Scan for the cell matching the given text and deliver its [X, Y] coordinate at center. 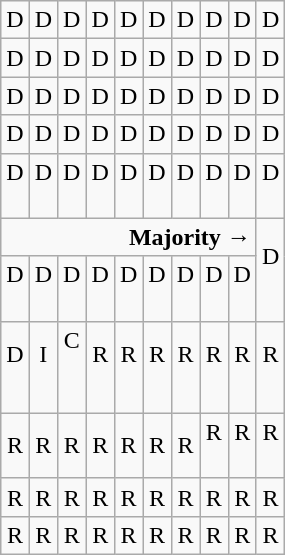
Majority → [129, 237]
C [72, 367]
I [43, 367]
